Pinpoint the cell where the given text exists, returning its (x, y) midpoint coordinate. 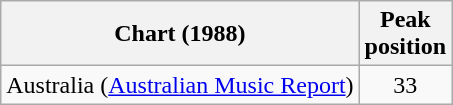
Australia (Australian Music Report) (180, 85)
Peakposition (405, 34)
Chart (1988) (180, 34)
33 (405, 85)
